Determine the (x, y) coordinate at the center of the cell enclosing the given text.  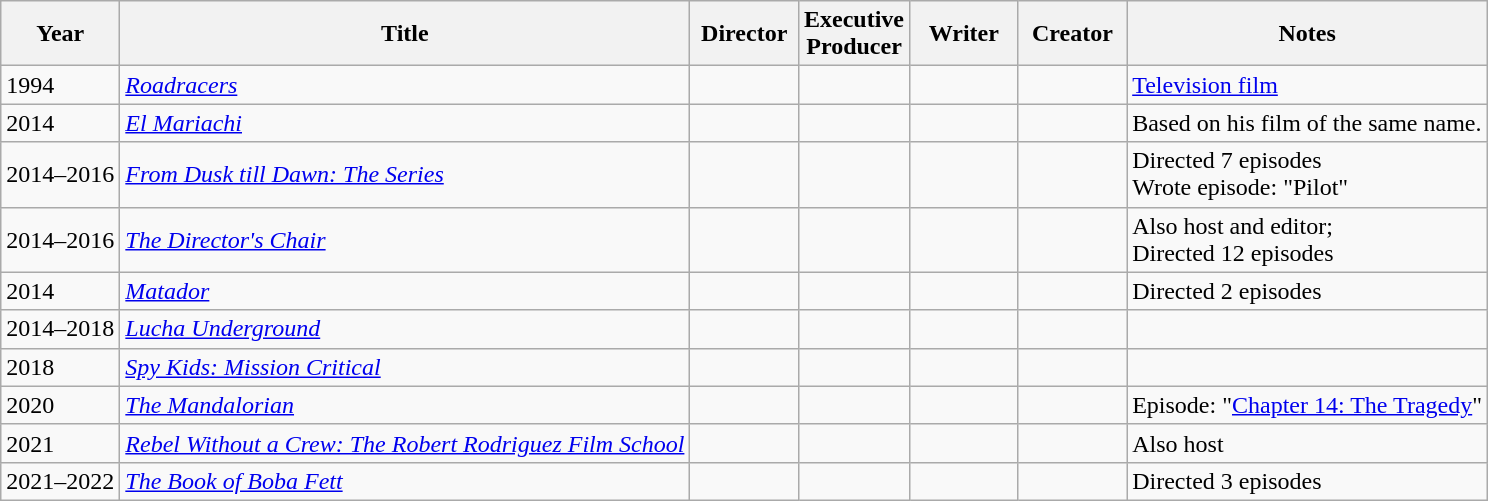
2021–2022 (60, 481)
The Book of Boba Fett (405, 481)
Also host (1308, 443)
Television film (1308, 85)
Roadracers (405, 85)
The Mandalorian (405, 405)
Directed 2 episodes (1308, 291)
1994 (60, 85)
The Director's Chair (405, 240)
El Mariachi (405, 123)
2020 (60, 405)
2021 (60, 443)
Year (60, 34)
Writer (964, 34)
Directed 7 episodesWrote episode: "Pilot" (1308, 174)
Based on his film of the same name. (1308, 123)
Spy Kids: Mission Critical (405, 367)
Director (744, 34)
Creator (1072, 34)
Lucha Underground (405, 329)
Directed 3 episodes (1308, 481)
Episode: "Chapter 14: The Tragedy" (1308, 405)
Notes (1308, 34)
2018 (60, 367)
From Dusk till Dawn: The Series (405, 174)
Rebel Without a Crew: The Robert Rodriguez Film School (405, 443)
ExecutiveProducer (854, 34)
2014–2018 (60, 329)
Matador (405, 291)
Also host and editor; Directed 12 episodes (1308, 240)
Title (405, 34)
